Provide the (X, Y) coordinate of the cell's center where the given text is located.  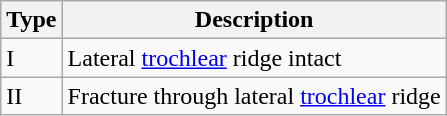
II (32, 96)
Type (32, 20)
I (32, 58)
Description (254, 20)
Lateral trochlear ridge intact (254, 58)
Fracture through lateral trochlear ridge (254, 96)
